Find where the given text appears and provide that cell's center as (x, y) coordinate. 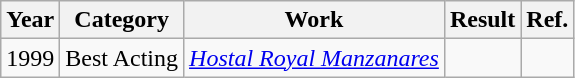
Best Acting (122, 58)
Year (30, 20)
Work (314, 20)
Ref. (548, 20)
1999 (30, 58)
Result (482, 20)
Category (122, 20)
Hostal Royal Manzanares (314, 58)
